Identify which cell holds the provided text, then report its (X, Y) central coordinate. 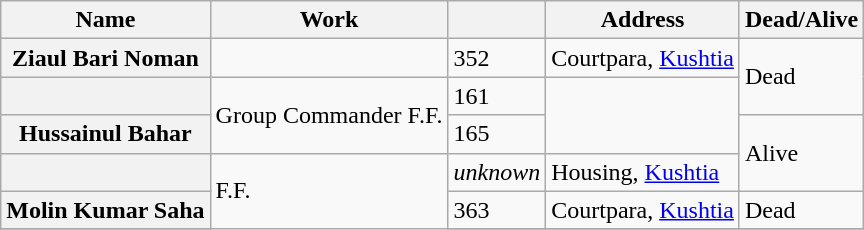
Address (643, 20)
Group Commander F.F. (329, 115)
Ziaul Bari Noman (106, 58)
Hussainul Bahar (106, 134)
Housing, Kushtia (643, 172)
363 (497, 210)
Molin Kumar Saha (106, 210)
Alive (801, 153)
161 (497, 96)
165 (497, 134)
Name (106, 20)
352 (497, 58)
unknown (497, 172)
Dead/Alive (801, 20)
Work (329, 20)
F.F. (329, 191)
